Return [x, y] of the center of cell containing provided text 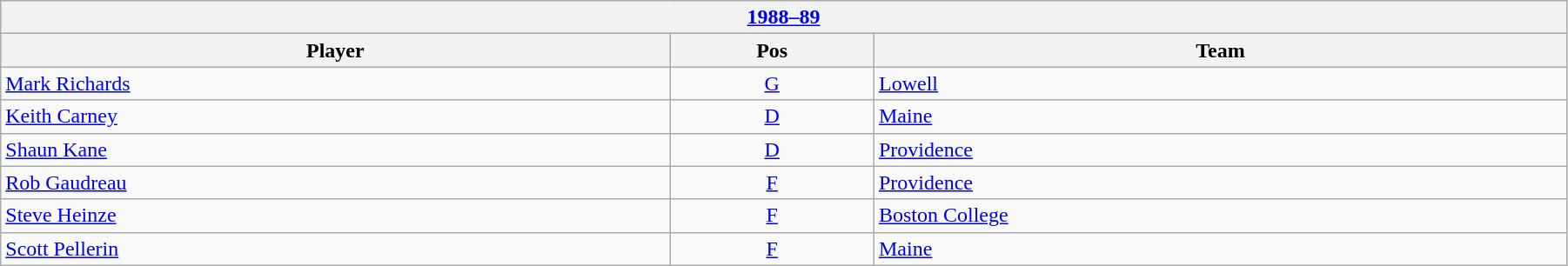
Scott Pellerin [336, 249]
1988–89 [784, 17]
Team [1220, 50]
G [773, 83]
Steve Heinze [336, 216]
Boston College [1220, 216]
Keith Carney [336, 116]
Mark Richards [336, 83]
Pos [773, 50]
Lowell [1220, 83]
Shaun Kane [336, 150]
Player [336, 50]
Rob Gaudreau [336, 183]
